Extract the [x, y] coordinate from the center of the cell holding the provided text.  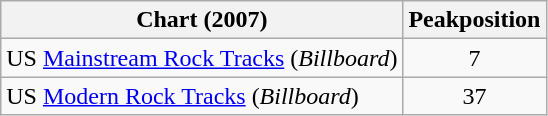
Peakposition [474, 20]
Chart (2007) [202, 20]
US Modern Rock Tracks (Billboard) [202, 96]
7 [474, 58]
37 [474, 96]
US Mainstream Rock Tracks (Billboard) [202, 58]
